Locate the cell with the specified text and output its (x, y) center coordinate. 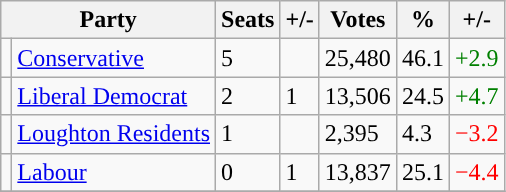
% (422, 20)
−4.4 (476, 172)
2,395 (358, 134)
46.1 (422, 58)
25.1 (422, 172)
13,837 (358, 172)
4.3 (422, 134)
Labour (114, 172)
Seats (248, 20)
Conservative (114, 58)
+4.7 (476, 96)
5 (248, 58)
2 (248, 96)
24.5 (422, 96)
0 (248, 172)
Liberal Democrat (114, 96)
−3.2 (476, 134)
Votes (358, 20)
+2.9 (476, 58)
13,506 (358, 96)
25,480 (358, 58)
Loughton Residents (114, 134)
Party (108, 20)
